Output the [X, Y] coordinate of the center of the cell containing the given text.  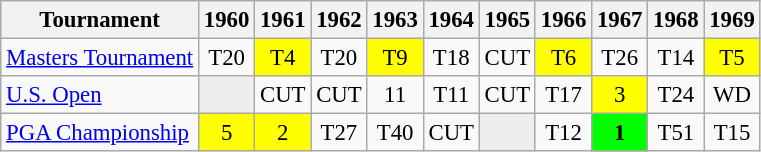
T4 [283, 58]
1965 [507, 20]
1967 [620, 20]
2 [283, 133]
T14 [676, 58]
T26 [620, 58]
T24 [676, 95]
1962 [339, 20]
5 [227, 133]
T11 [451, 95]
1964 [451, 20]
T27 [339, 133]
Masters Tournament [100, 58]
T51 [676, 133]
T18 [451, 58]
1 [620, 133]
Tournament [100, 20]
1963 [395, 20]
T6 [563, 58]
1961 [283, 20]
1966 [563, 20]
1969 [732, 20]
1968 [676, 20]
WD [732, 95]
3 [620, 95]
U.S. Open [100, 95]
T9 [395, 58]
11 [395, 95]
1960 [227, 20]
T17 [563, 95]
T5 [732, 58]
T12 [563, 133]
PGA Championship [100, 133]
T40 [395, 133]
T15 [732, 133]
